Pinpoint the cell where the given text exists, returning its (x, y) midpoint coordinate. 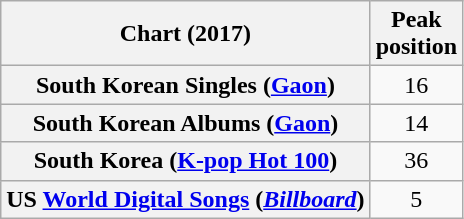
16 (416, 85)
South Korean Albums (Gaon) (186, 123)
5 (416, 199)
US World Digital Songs (Billboard) (186, 199)
Chart (2017) (186, 34)
South Korean Singles (Gaon) (186, 85)
14 (416, 123)
South Korea (K-pop Hot 100) (186, 161)
Peak position (416, 34)
36 (416, 161)
